Find where the given text appears and provide that cell's center as [X, Y] coordinate. 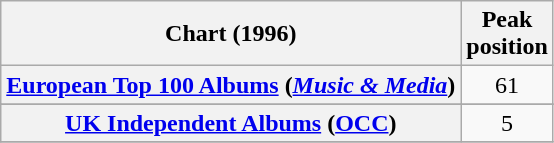
Chart (1996) [231, 34]
European Top 100 Albums (Music & Media) [231, 85]
61 [507, 85]
UK Independent Albums (OCC) [231, 123]
Peakposition [507, 34]
5 [507, 123]
